For the text-containing cell, return its midpoint in (X, Y) coordinate format. 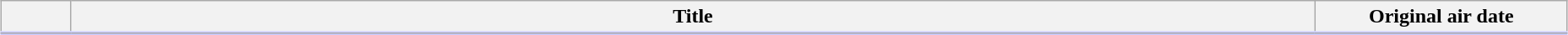
Original air date (1441, 17)
Title (693, 17)
